Extract the [X, Y] coordinate from the center of the cell holding the provided text.  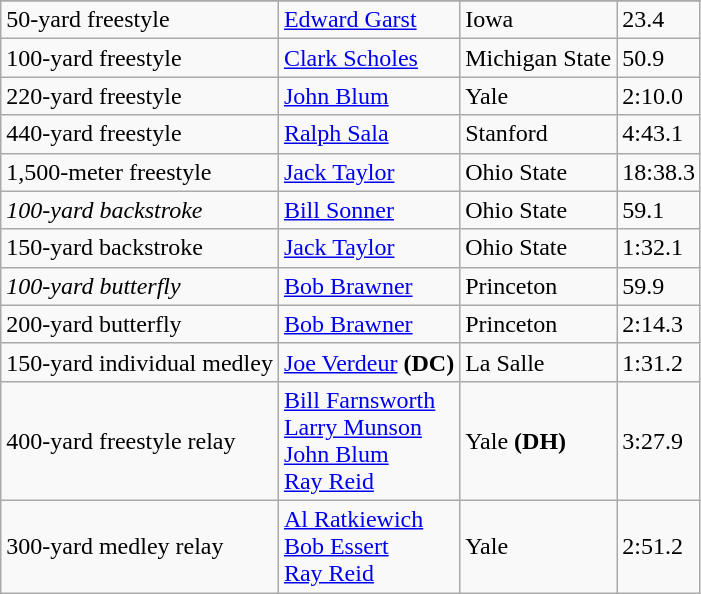
4:43.1 [659, 134]
50.9 [659, 58]
Bill Sonner [368, 210]
150-yard individual medley [140, 362]
1:32.1 [659, 248]
400-yard freestyle relay [140, 440]
Iowa [538, 20]
Al RatkiewichBob EssertRay Reid [368, 546]
300-yard medley relay [140, 546]
200-yard butterfly [140, 324]
Clark Scholes [368, 58]
Michigan State [538, 58]
2:10.0 [659, 96]
100-yard freestyle [140, 58]
2:14.3 [659, 324]
John Blum [368, 96]
440-yard freestyle [140, 134]
Yale (DH) [538, 440]
Bill FarnsworthLarry MunsonJohn BlumRay Reid [368, 440]
Edward Garst [368, 20]
1:31.2 [659, 362]
50-yard freestyle [140, 20]
59.9 [659, 286]
150-yard backstroke [140, 248]
3:27.9 [659, 440]
1,500-meter freestyle [140, 172]
2:51.2 [659, 546]
220-yard freestyle [140, 96]
59.1 [659, 210]
La Salle [538, 362]
100-yard butterfly [140, 286]
Stanford [538, 134]
23.4 [659, 20]
Joe Verdeur (DC) [368, 362]
Ralph Sala [368, 134]
100-yard backstroke [140, 210]
18:38.3 [659, 172]
